Capture the cell that displays the provided text and extract its (x, y) central coordinate. 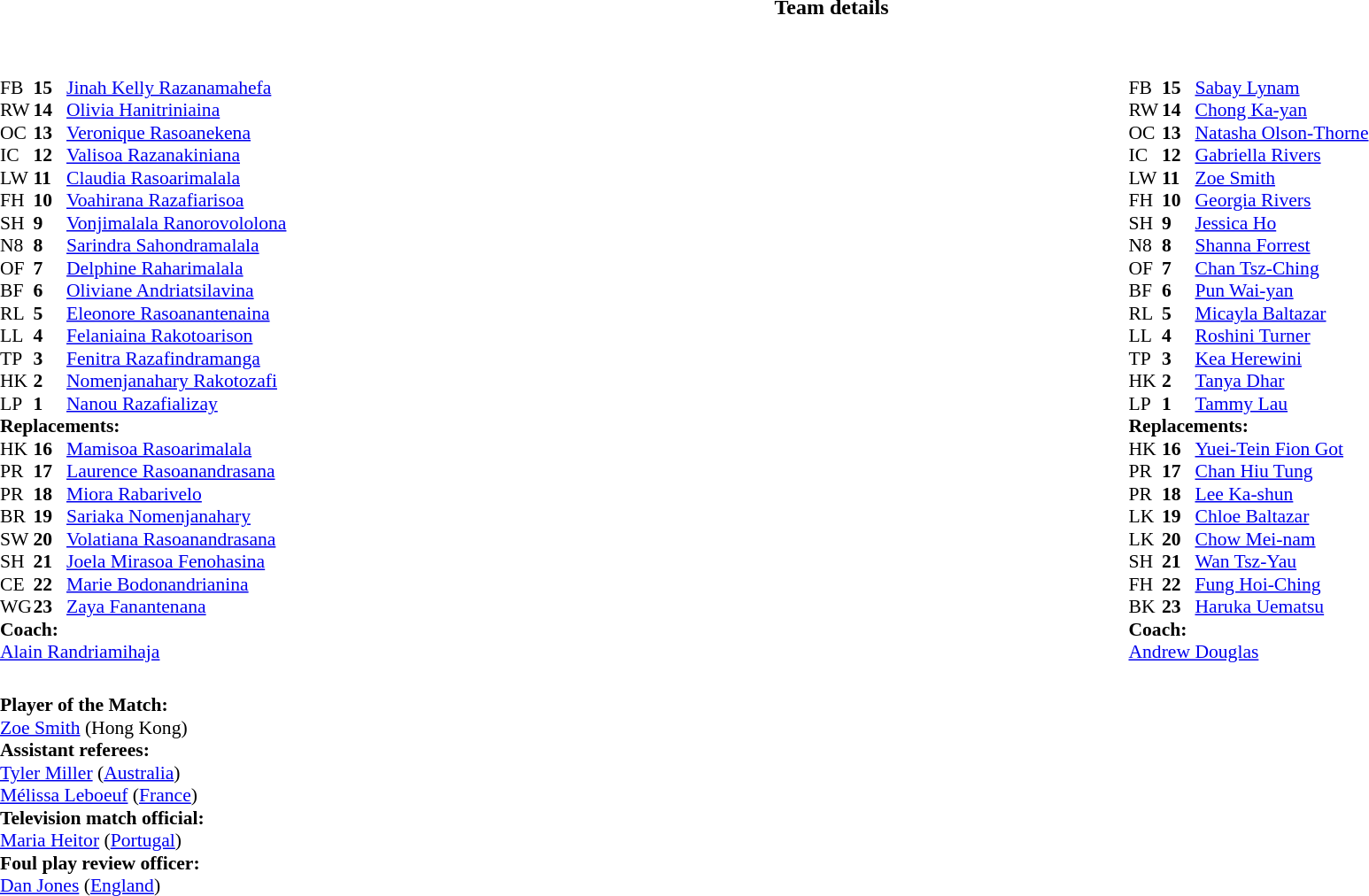
Miora Rabarivelo (176, 494)
Sabay Lynam (1281, 88)
Georgia Rivers (1281, 201)
Roshini Turner (1281, 336)
WG (17, 606)
Zoe Smith (1281, 178)
Jinah Kelly Razanamahefa (176, 88)
Haruka Uematsu (1281, 606)
Micayla Baltazar (1281, 313)
Volatiana Rasoanandrasana (176, 539)
Andrew Douglas (1249, 653)
Veronique Rasoanekena (176, 133)
Olivia Hanitriniaina (176, 111)
Pun Wai-yan (1281, 291)
Fenitra Razafindramanga (176, 359)
BR (17, 516)
Wan Tsz-Yau (1281, 562)
Zaya Fanantenana (176, 606)
Felaniaina Rakotoarison (176, 336)
Chan Tsz-Ching (1281, 268)
BK (1145, 606)
Fung Hoi-Ching (1281, 584)
Oliviane Andriatsilavina (176, 291)
Joela Mirasoa Fenohasina (176, 562)
Delphine Raharimalala (176, 268)
Sarindra Sahondramalala (176, 245)
Voahirana Razafiarisoa (176, 201)
Gabriella Rivers (1281, 155)
Yuei-Tein Fion Got (1281, 449)
Lee Ka-shun (1281, 494)
Sariaka Nomenjanahary (176, 516)
Marie Bodonandrianina (176, 584)
Vonjimalala Ranorovololona (176, 223)
Alain Randriamihaja (143, 653)
Eleonore Rasoanantenaina (176, 313)
Jessica Ho (1281, 223)
SW (17, 539)
Natasha Olson-Thorne (1281, 133)
CE (17, 584)
Chow Mei-nam (1281, 539)
Nanou Razafializay (176, 404)
Tammy Lau (1281, 404)
Laurence Rasoanandrasana (176, 472)
Mamisoa Rasoarimalala (176, 449)
Valisoa Razanakiniana (176, 155)
Kea Herewini (1281, 359)
Chloe Baltazar (1281, 516)
Nomenjanahary Rakotozafi (176, 382)
Tanya Dhar (1281, 382)
Shanna Forrest (1281, 245)
Claudia Rasoarimalala (176, 178)
Chan Hiu Tung (1281, 472)
Chong Ka-yan (1281, 111)
